Locate the cell with the specified text and output its (x, y) center coordinate. 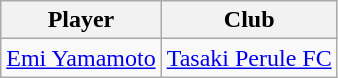
Club (249, 20)
Emi Yamamoto (81, 58)
Tasaki Perule FC (249, 58)
Player (81, 20)
